Detect which cell encompasses the target text, then output its [X, Y] center coordinate. 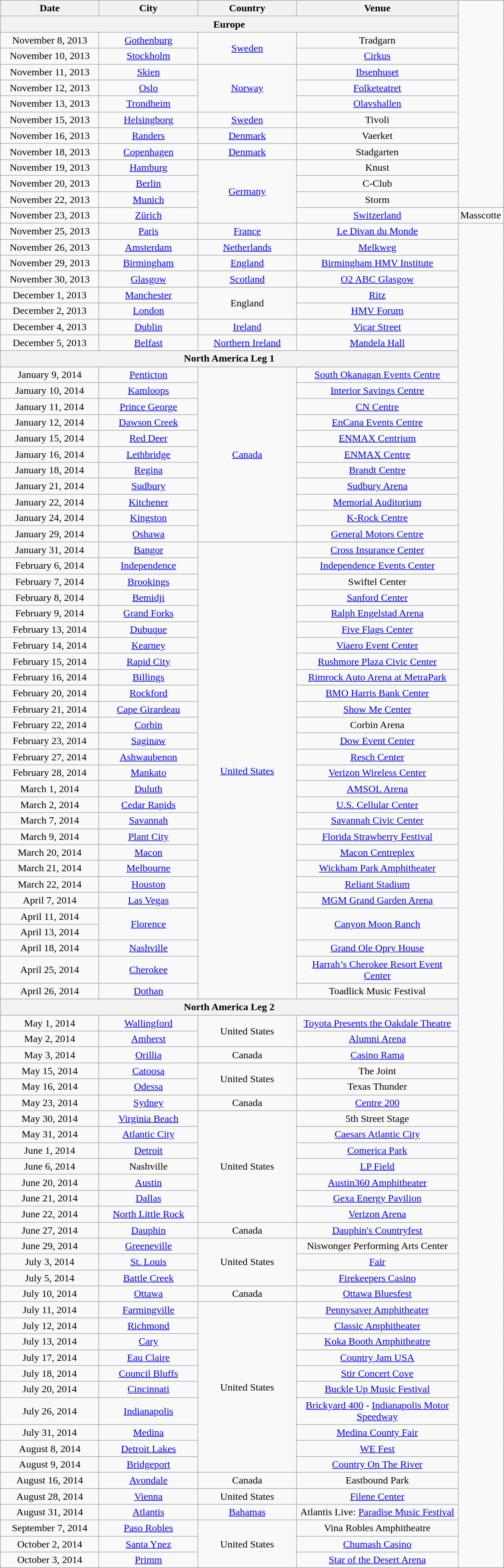
Macon [148, 852]
Olavshallen [377, 104]
Council Bluffs [148, 1373]
February 27, 2014 [50, 757]
March 22, 2014 [50, 884]
North Little Rock [148, 1214]
March 21, 2014 [50, 868]
Bemidji [148, 598]
July 10, 2014 [50, 1294]
Cedar Rapids [148, 805]
Hamburg [148, 167]
January 15, 2014 [50, 438]
Grand Forks [148, 613]
Cary [148, 1342]
C-Club [377, 183]
June 22, 2014 [50, 1214]
London [148, 311]
Red Deer [148, 438]
Vaerket [377, 136]
Battle Creek [148, 1278]
August 16, 2014 [50, 1480]
January 12, 2014 [50, 422]
Florence [148, 924]
Zürich [148, 216]
January 16, 2014 [50, 454]
Brookings [148, 582]
Toadlick Music Festival [377, 991]
Interior Savings Centre [377, 390]
November 22, 2013 [50, 200]
November 23, 2013 [50, 216]
Eastbound Park [377, 1480]
March 7, 2014 [50, 821]
Country [247, 8]
Cherokee [148, 969]
Ottawa Bluesfest [377, 1294]
U.S. Cellular Center [377, 805]
Classic Amphitheater [377, 1326]
Amsterdam [148, 247]
North America Leg 2 [229, 1007]
February 23, 2014 [50, 741]
Switzerland [377, 216]
Alumni Arena [377, 1039]
Chumash Casino [377, 1544]
Richmond [148, 1326]
Europe [229, 24]
February 28, 2014 [50, 773]
St. Louis [148, 1262]
Memorial Auditorium [377, 502]
June 21, 2014 [50, 1198]
July 17, 2014 [50, 1358]
Show Me Center [377, 709]
Rockford [148, 693]
Dothan [148, 991]
North America Leg 1 [229, 359]
April 11, 2014 [50, 916]
December 1, 2013 [50, 295]
Vicar Street [377, 327]
February 9, 2014 [50, 613]
Penticton [148, 375]
The Joint [377, 1071]
Greeneville [148, 1246]
Gexa Energy Pavilion [377, 1198]
Oshawa [148, 534]
Randers [148, 136]
Dauphin's Countryfest [377, 1230]
March 9, 2014 [50, 837]
April 26, 2014 [50, 991]
May 15, 2014 [50, 1071]
June 20, 2014 [50, 1182]
July 11, 2014 [50, 1310]
January 21, 2014 [50, 486]
Sydney [148, 1103]
May 16, 2014 [50, 1087]
Lethbridge [148, 454]
Savannah [148, 821]
Country Jam USA [377, 1358]
December 5, 2013 [50, 343]
Rapid City [148, 661]
Macon Centreplex [377, 852]
August 8, 2014 [50, 1448]
Norway [247, 88]
Storm [377, 200]
Kingston [148, 518]
O2 ABC Glasgow [377, 279]
HMV Forum [377, 311]
January 29, 2014 [50, 534]
Country On The River [377, 1464]
July 18, 2014 [50, 1373]
Dallas [148, 1198]
Copenhagen [148, 151]
August 28, 2014 [50, 1496]
Duluth [148, 789]
LP Field [377, 1166]
February 22, 2014 [50, 725]
MGM Grand Garden Arena [377, 900]
October 3, 2014 [50, 1560]
CN Centre [377, 406]
Houston [148, 884]
Ashwaubenon [148, 757]
Grand Ole Opry House [377, 948]
Date [50, 8]
Folketeatret [377, 88]
November 10, 2013 [50, 56]
Detroit Lakes [148, 1448]
Corbin [148, 725]
February 16, 2014 [50, 677]
Corbin Arena [377, 725]
July 12, 2014 [50, 1326]
Rushmore Plaza Civic Center [377, 661]
Bahamas [247, 1512]
Viaero Event Center [377, 645]
Atlantic City [148, 1134]
Detroit [148, 1150]
Mankato [148, 773]
June 6, 2014 [50, 1166]
July 13, 2014 [50, 1342]
Eau Claire [148, 1358]
Kitchener [148, 502]
Kearney [148, 645]
Trondheim [148, 104]
Cincinnati [148, 1389]
Melkweg [377, 247]
Avondale [148, 1480]
Sanford Center [377, 598]
Catoosa [148, 1071]
Virginia Beach [148, 1119]
Reliant Stadium [377, 884]
Star of the Desert Arena [377, 1560]
Verizon Arena [377, 1214]
Cross Insurance Center [377, 550]
General Motors Centre [377, 534]
Tradgarn [377, 40]
Knust [377, 167]
Sudbury Arena [377, 486]
Bridgeport [148, 1464]
July 5, 2014 [50, 1278]
Helsingborg [148, 120]
Atlantis Live: Paradise Music Festival [377, 1512]
Niswonger Performing Arts Center [377, 1246]
Cirkus [377, 56]
K-Rock Centre [377, 518]
November 25, 2013 [50, 231]
May 23, 2014 [50, 1103]
Netherlands [247, 247]
Melbourne [148, 868]
Ritz [377, 295]
Toyota Presents the Oakdale Theatre [377, 1023]
Scotland [247, 279]
WE Fest [377, 1448]
France [247, 231]
February 7, 2014 [50, 582]
Munich [148, 200]
Skien [148, 72]
June 1, 2014 [50, 1150]
April 18, 2014 [50, 948]
ENMAX Centre [377, 454]
Northern Ireland [247, 343]
November 15, 2013 [50, 120]
Odessa [148, 1087]
Caesars Atlantic City [377, 1134]
Firekeepers Casino [377, 1278]
July 31, 2014 [50, 1432]
Tivoli [377, 120]
Santa Ynez [148, 1544]
BMO Harris Bank Center [377, 693]
July 26, 2014 [50, 1411]
Indianapolis [148, 1411]
Filene Center [377, 1496]
April 13, 2014 [50, 932]
May 31, 2014 [50, 1134]
Florida Strawberry Festival [377, 837]
Dublin [148, 327]
August 31, 2014 [50, 1512]
March 2, 2014 [50, 805]
Verizon Wireless Center [377, 773]
March 20, 2014 [50, 852]
Farmingville [148, 1310]
February 15, 2014 [50, 661]
Wickham Park Amphitheater [377, 868]
May 1, 2014 [50, 1023]
January 24, 2014 [50, 518]
Fair [377, 1262]
Koka Booth Amphitheatre [377, 1342]
Sudbury [148, 486]
Birmingham [148, 263]
July 20, 2014 [50, 1389]
September 7, 2014 [50, 1528]
February 8, 2014 [50, 598]
Wallingford [148, 1023]
November 18, 2013 [50, 151]
June 29, 2014 [50, 1246]
AMSOL Arena [377, 789]
Paris [148, 231]
Prince George [148, 406]
February 6, 2014 [50, 566]
Medina [148, 1432]
Ireland [247, 327]
February 21, 2014 [50, 709]
December 4, 2013 [50, 327]
June 27, 2014 [50, 1230]
Plant City [148, 837]
Austin [148, 1182]
Resch Center [377, 757]
May 3, 2014 [50, 1055]
November 26, 2013 [50, 247]
Las Vegas [148, 900]
Medina County Fair [377, 1432]
Kamloops [148, 390]
Manchester [148, 295]
Dauphin [148, 1230]
January 18, 2014 [50, 470]
5th Street Stage [377, 1119]
Primm [148, 1560]
November 29, 2013 [50, 263]
July 3, 2014 [50, 1262]
January 11, 2014 [50, 406]
October 2, 2014 [50, 1544]
Cape Girardeau [148, 709]
Vina Robles Amphitheatre [377, 1528]
City [148, 8]
Harrah’s Cherokee Resort Event Center [377, 969]
Rimrock Auto Arena at MetraPark [377, 677]
Texas Thunder [377, 1087]
November 30, 2013 [50, 279]
Buckle Up Music Festival [377, 1389]
Gothenburg [148, 40]
Casino Rama [377, 1055]
Five Flags Center [377, 629]
February 14, 2014 [50, 645]
March 1, 2014 [50, 789]
April 7, 2014 [50, 900]
Mandela Hall [377, 343]
November 19, 2013 [50, 167]
Dawson Creek [148, 422]
Dow Event Center [377, 741]
Masscotte [481, 216]
February 13, 2014 [50, 629]
Austin360 Amphitheater [377, 1182]
Vienna [148, 1496]
Berlin [148, 183]
Glasgow [148, 279]
November 8, 2013 [50, 40]
Ralph Engelstad Arena [377, 613]
Billings [148, 677]
Bangor [148, 550]
Canyon Moon Ranch [377, 924]
April 25, 2014 [50, 969]
ENMAX Centrium [377, 438]
November 12, 2013 [50, 88]
Savannah Civic Center [377, 821]
Regina [148, 470]
Orillia [148, 1055]
South Okanagan Events Centre [377, 375]
January 9, 2014 [50, 375]
Brickyard 400 - Indianapolis Motor Speedway [377, 1411]
Independence Events Center [377, 566]
Brandt Centre [377, 470]
August 9, 2014 [50, 1464]
January 22, 2014 [50, 502]
Ottawa [148, 1294]
December 2, 2013 [50, 311]
Independence [148, 566]
Saginaw [148, 741]
Venue [377, 8]
Amherst [148, 1039]
Stir Concert Cove [377, 1373]
May 2, 2014 [50, 1039]
November 20, 2013 [50, 183]
Swiftel Center [377, 582]
November 13, 2013 [50, 104]
January 31, 2014 [50, 550]
Dubuque [148, 629]
Stockholm [148, 56]
May 30, 2014 [50, 1119]
Centre 200 [377, 1103]
Stadgarten [377, 151]
Le Divan du Monde [377, 231]
November 16, 2013 [50, 136]
Paso Robles [148, 1528]
Pennysaver Amphitheater [377, 1310]
Birmingham HMV Institute [377, 263]
Comerica Park [377, 1150]
November 11, 2013 [50, 72]
Oslo [148, 88]
Belfast [148, 343]
Ibsenhuset [377, 72]
Atlantis [148, 1512]
February 20, 2014 [50, 693]
Germany [247, 191]
EnCana Events Centre [377, 422]
January 10, 2014 [50, 390]
